From the cell containing the given text, extract its center point as (x, y) coordinate. 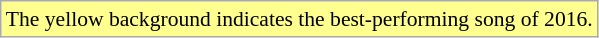
The yellow background indicates the best-performing song of 2016. (300, 19)
